Locate the cell with the specified text and output its [X, Y] center coordinate. 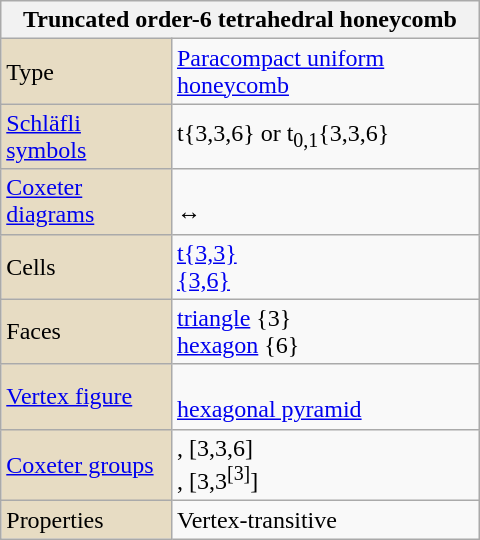
t{3,3} {3,6} [325, 266]
Type [86, 72]
Vertex-transitive [325, 520]
triangle {3}hexagon {6} [325, 332]
Coxeter groups [86, 465]
Schläfli symbols [86, 136]
Coxeter diagrams [86, 202]
Cells [86, 266]
t{3,3,6} or t0,1{3,3,6} [325, 136]
↔ [325, 202]
Faces [86, 332]
Vertex figure [86, 396]
Truncated order-6 tetrahedral honeycomb [240, 20]
Properties [86, 520]
Paracompact uniform honeycomb [325, 72]
hexagonal pyramid [325, 396]
, [3,3,6], [3,3[3]] [325, 465]
